Find where the given text appears and provide that cell's center as [X, Y] coordinate. 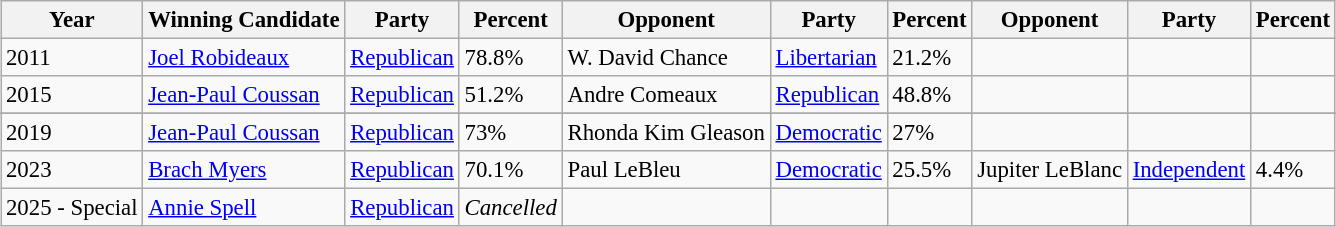
Winning Candidate [244, 20]
Jupiter LeBlanc [1050, 170]
Andre Comeaux [666, 95]
2019 [72, 133]
27% [930, 133]
78.8% [510, 57]
Year [72, 20]
21.2% [930, 57]
2015 [72, 95]
Brach Myers [244, 170]
51.2% [510, 95]
48.8% [930, 95]
4.4% [1294, 170]
25.5% [930, 170]
2011 [72, 57]
73% [510, 133]
70.1% [510, 170]
Cancelled [510, 208]
Paul LeBleu [666, 170]
Rhonda Kim Gleason [666, 133]
W. David Chance [666, 57]
Joel Robideaux [244, 57]
2023 [72, 170]
Independent [1188, 170]
2025 - Special [72, 208]
Libertarian [828, 57]
Annie Spell [244, 208]
